Return (X, Y) of the center of cell containing provided text 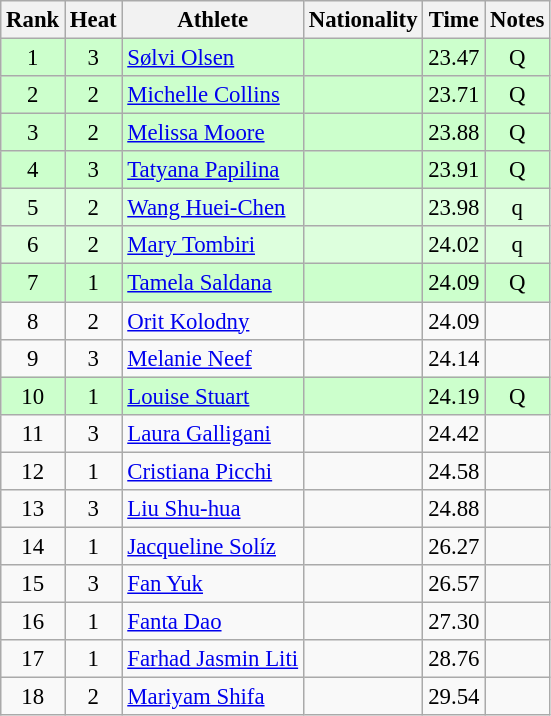
Farhad Jasmin Liti (212, 659)
Cristiana Picchi (212, 471)
23.88 (454, 133)
Sølvi Olsen (212, 58)
Mary Tombiri (212, 245)
12 (33, 471)
Michelle Collins (212, 95)
Athlete (212, 20)
6 (33, 245)
Tamela Saldana (212, 283)
Orit Kolodny (212, 321)
Louise Stuart (212, 396)
Rank (33, 20)
13 (33, 509)
10 (33, 396)
23.47 (454, 58)
26.27 (454, 546)
15 (33, 584)
14 (33, 546)
5 (33, 208)
8 (33, 321)
24.88 (454, 509)
24.58 (454, 471)
24.42 (454, 433)
Jacqueline Solíz (212, 546)
Heat (94, 20)
24.14 (454, 358)
Fanta Dao (212, 621)
29.54 (454, 697)
28.76 (454, 659)
23.71 (454, 95)
9 (33, 358)
24.19 (454, 396)
4 (33, 170)
Laura Galligani (212, 433)
Nationality (362, 20)
Liu Shu-hua (212, 509)
Time (454, 20)
16 (33, 621)
11 (33, 433)
Melissa Moore (212, 133)
Fan Yuk (212, 584)
Tatyana Papilina (212, 170)
Melanie Neef (212, 358)
17 (33, 659)
26.57 (454, 584)
Notes (518, 20)
Mariyam Shifa (212, 697)
18 (33, 697)
27.30 (454, 621)
23.91 (454, 170)
7 (33, 283)
24.02 (454, 245)
Wang Huei-Chen (212, 208)
23.98 (454, 208)
